Identify which cell holds the provided text, then report its (x, y) central coordinate. 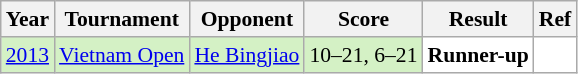
He Bingjiao (246, 55)
Opponent (246, 19)
Vietnam Open (122, 55)
Year (28, 19)
Runner-up (478, 55)
Score (363, 19)
Tournament (122, 19)
2013 (28, 55)
10–21, 6–21 (363, 55)
Result (478, 19)
Ref (555, 19)
